Output the (x, y) coordinate of the center of the cell containing the given text.  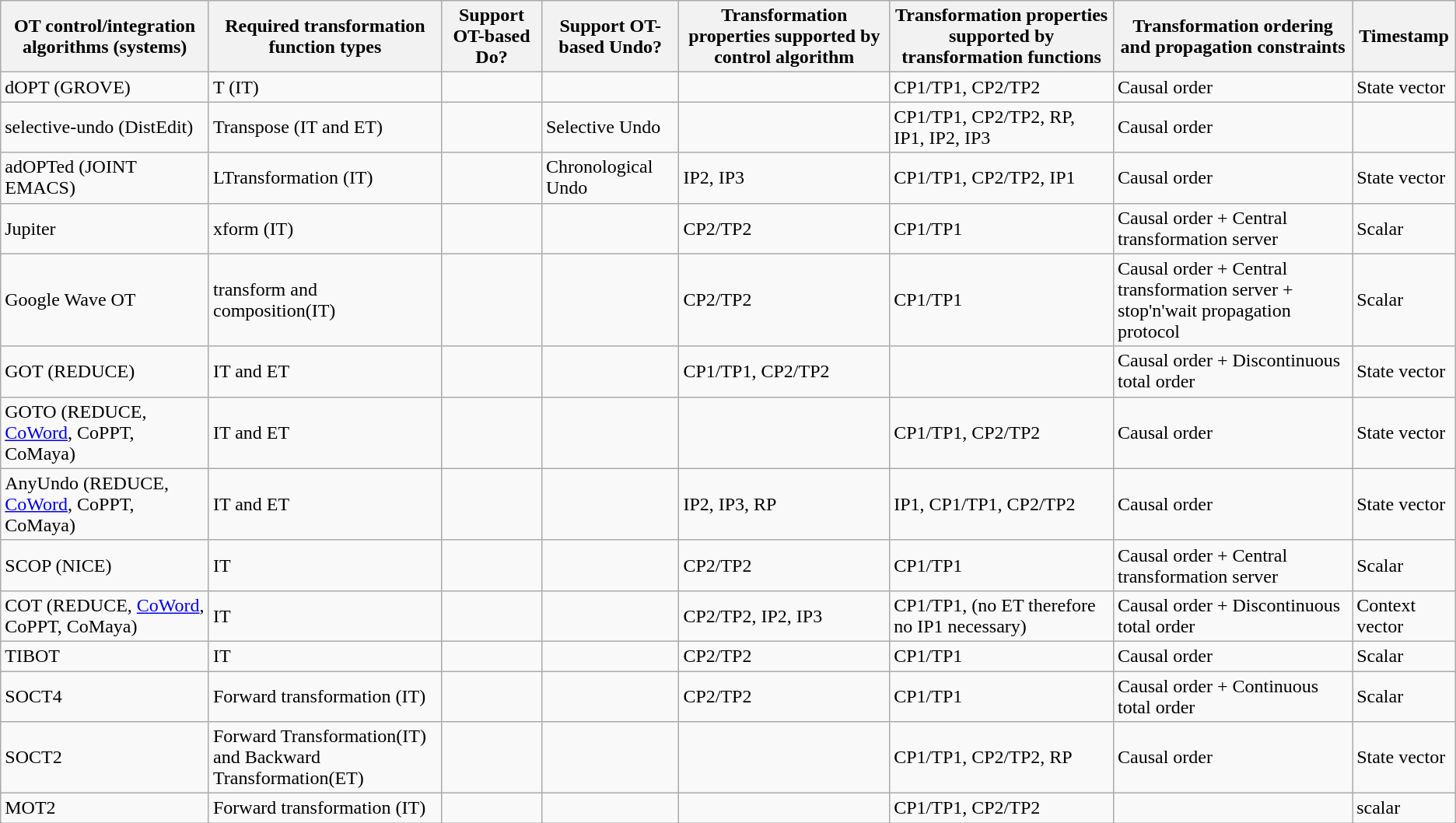
T (IT) (325, 87)
Transpose (IT and ET) (325, 128)
Transformation properties supported by transformation functions (1002, 37)
Causal order + Continuous total order (1232, 695)
AnyUndo (REDUCE, CoWord, CoPPT, CoMaya) (105, 504)
COT (REDUCE, CoWord, CoPPT, CoMaya) (105, 616)
SOCT4 (105, 695)
Support OT-based Do? (492, 37)
Required transformation function types (325, 37)
Google Wave OT (105, 300)
Context vector (1405, 616)
CP1/TP1, (no ET therefore no IP1 necessary) (1002, 616)
adOPTed (JOINT EMACS) (105, 177)
TIBOT (105, 656)
scalar (1405, 808)
SOCT2 (105, 758)
Transformation properties supported by control algorithm (784, 37)
Timestamp (1405, 37)
CP1/TP1, CP2/TP2, RP, IP1, IP2, IP3 (1002, 128)
IP2, IP3, RP (784, 504)
GOT (REDUCE) (105, 372)
Transformation ordering and propagation constraints (1232, 37)
Forward Transformation(IT) and Backward Transformation(ET) (325, 758)
MOT2 (105, 808)
dOPT (GROVE) (105, 87)
CP2/TP2, IP2, IP3 (784, 616)
LTransformation (IT) (325, 177)
SCOP (NICE) (105, 565)
CP1/TP1, CP2/TP2, RP (1002, 758)
Jupiter (105, 229)
IP2, IP3 (784, 177)
CP1/TP1, CP2/TP2, IP1 (1002, 177)
Causal order + Central transformation server + stop'n'wait propagation protocol (1232, 300)
transform and composition(IT) (325, 300)
Selective Undo (610, 128)
Support OT-based Undo? (610, 37)
GOTO (REDUCE, CoWord, CoPPT, CoMaya) (105, 433)
Chronological Undo (610, 177)
selective-undo (DistEdit) (105, 128)
xform (IT) (325, 229)
OT control/integration algorithms (systems) (105, 37)
IP1, CP1/TP1, CP2/TP2 (1002, 504)
